Extract the [x, y] coordinate from the center of the cell holding the provided text.  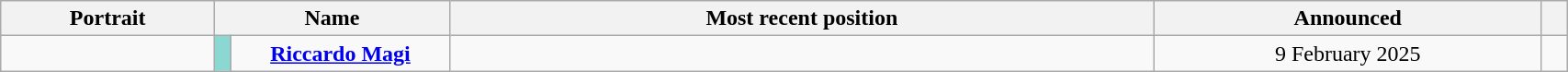
Portrait [108, 18]
9 February 2025 [1348, 54]
Announced [1348, 18]
Name [333, 18]
Most recent position [801, 18]
Riccardo Magi [340, 54]
